Provide the (X, Y) coordinate of the cell's center where the given text is located.  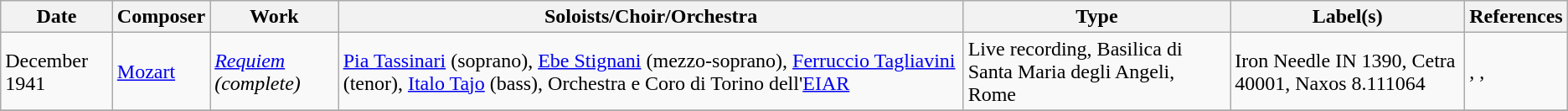
Work (275, 17)
Composer (161, 17)
Label(s) (1348, 17)
, , (1516, 71)
Mozart (161, 71)
December 1941 (57, 71)
References (1516, 17)
Iron Needle IN 1390, Cetra 40001, Naxos 8.111064 (1348, 71)
Pia Tassinari (soprano), Ebe Stignani (mezzo-soprano), Ferruccio Tagliavini (tenor), Italo Tajo (bass), Orchestra e Coro di Torino dell'EIAR (651, 71)
Type (1097, 17)
Requiem (complete) (275, 71)
Soloists/Choir/Orchestra (651, 17)
Date (57, 17)
Live recording, Basilica di Santa Maria degli Angeli, Rome (1097, 71)
